Return the (x, y) coordinate for the center point of the cell that contains the specified text.  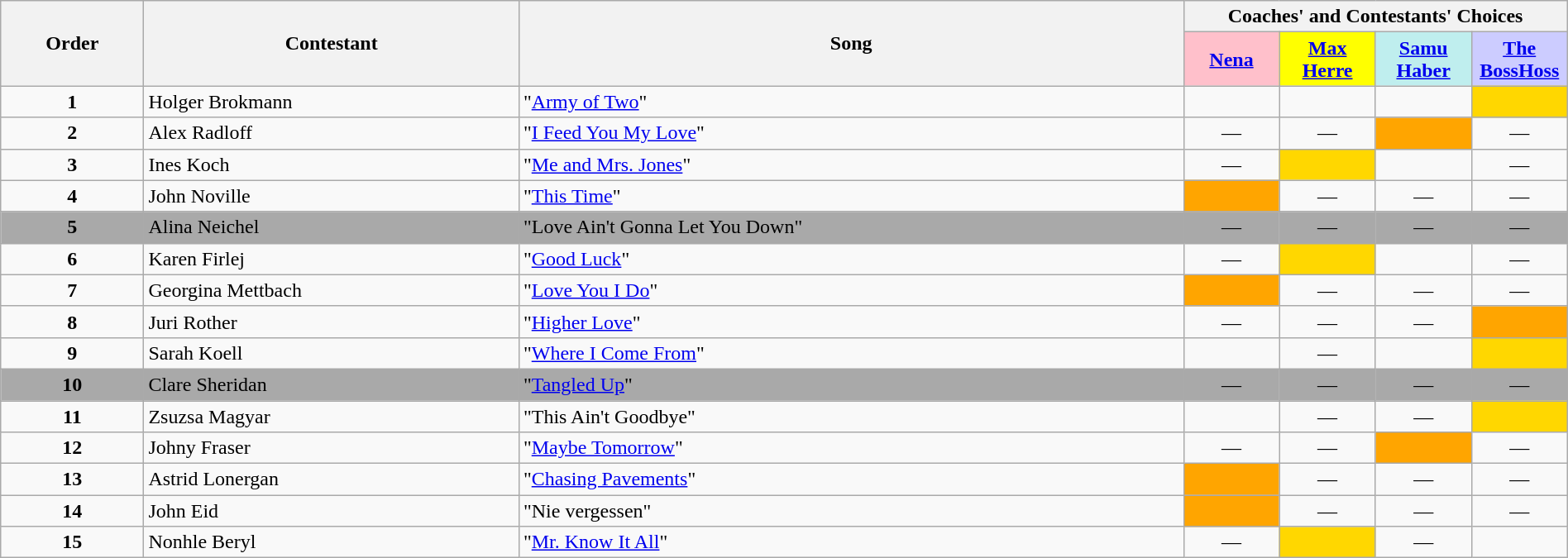
"Love Ain't Gonna Let You Down" (851, 227)
13 (73, 479)
9 (73, 353)
Zsuzsa Magyar (332, 416)
"Nie vergessen" (851, 511)
Juri Rother (332, 322)
4 (73, 196)
Alex Radloff (332, 133)
Nonhle Beryl (332, 542)
"This Time" (851, 196)
10 (73, 384)
John Noville (332, 196)
15 (73, 542)
Order (73, 43)
"Tangled Up" (851, 384)
"Good Luck" (851, 259)
"Higher Love" (851, 322)
Johny Fraser (332, 448)
"This Ain't Goodbye" (851, 416)
"I Feed You My Love" (851, 133)
7 (73, 290)
Sarah Koell (332, 353)
"Chasing Pavements" (851, 479)
The BossHoss (1519, 60)
Ines Koch (332, 165)
1 (73, 102)
Clare Sheridan (332, 384)
Astrid Lonergan (332, 479)
Holger Brokmann (332, 102)
"Maybe Tomorrow" (851, 448)
"Mr. Know It All" (851, 542)
"Me and Mrs. Jones" (851, 165)
"Army of Two" (851, 102)
"Love You I Do" (851, 290)
"Where I Come From" (851, 353)
Karen Firlej (332, 259)
11 (73, 416)
3 (73, 165)
Samu Haber (1423, 60)
Max Herre (1327, 60)
8 (73, 322)
Georgina Mettbach (332, 290)
12 (73, 448)
John Eid (332, 511)
Coaches' and Contestants' Choices (1375, 17)
14 (73, 511)
6 (73, 259)
Nena (1231, 60)
2 (73, 133)
5 (73, 227)
Song (851, 43)
Contestant (332, 43)
Alina Neichel (332, 227)
